Locate the cell with the specified text and output its [x, y] center coordinate. 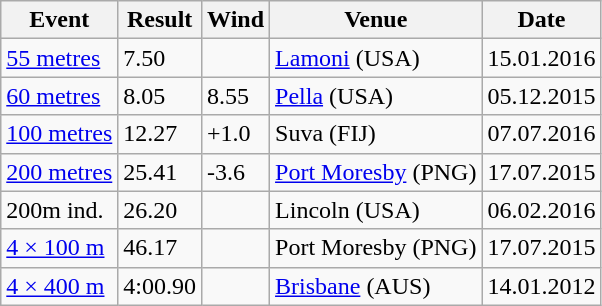
-3.6 [236, 172]
26.20 [160, 210]
8.05 [160, 96]
4:00.90 [160, 286]
Venue [376, 20]
46.17 [160, 248]
Date [542, 20]
12.27 [160, 134]
4 × 100 m [60, 248]
55 metres [60, 58]
Lincoln (USA) [376, 210]
200m ind. [60, 210]
Pella (USA) [376, 96]
05.12.2015 [542, 96]
Suva (FIJ) [376, 134]
15.01.2016 [542, 58]
4 × 400 m [60, 286]
07.07.2016 [542, 134]
25.41 [160, 172]
8.55 [236, 96]
60 metres [60, 96]
Event [60, 20]
100 metres [60, 134]
Result [160, 20]
Lamoni (USA) [376, 58]
7.50 [160, 58]
14.01.2012 [542, 286]
200 metres [60, 172]
06.02.2016 [542, 210]
Brisbane (AUS) [376, 286]
Wind [236, 20]
+1.0 [236, 134]
